Find where the given text appears and provide that cell's center as [x, y] coordinate. 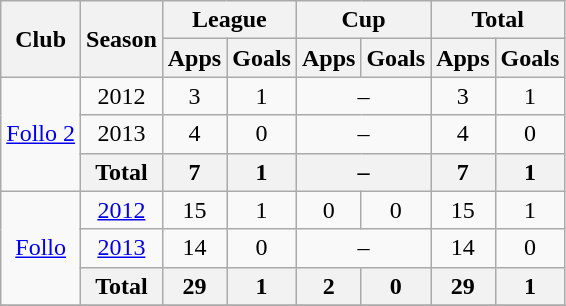
Follo [41, 248]
League [229, 20]
Follo 2 [41, 134]
Cup [363, 20]
Season [122, 39]
2 [328, 286]
Club [41, 39]
